Find where the given text appears and provide that cell's center as [x, y] coordinate. 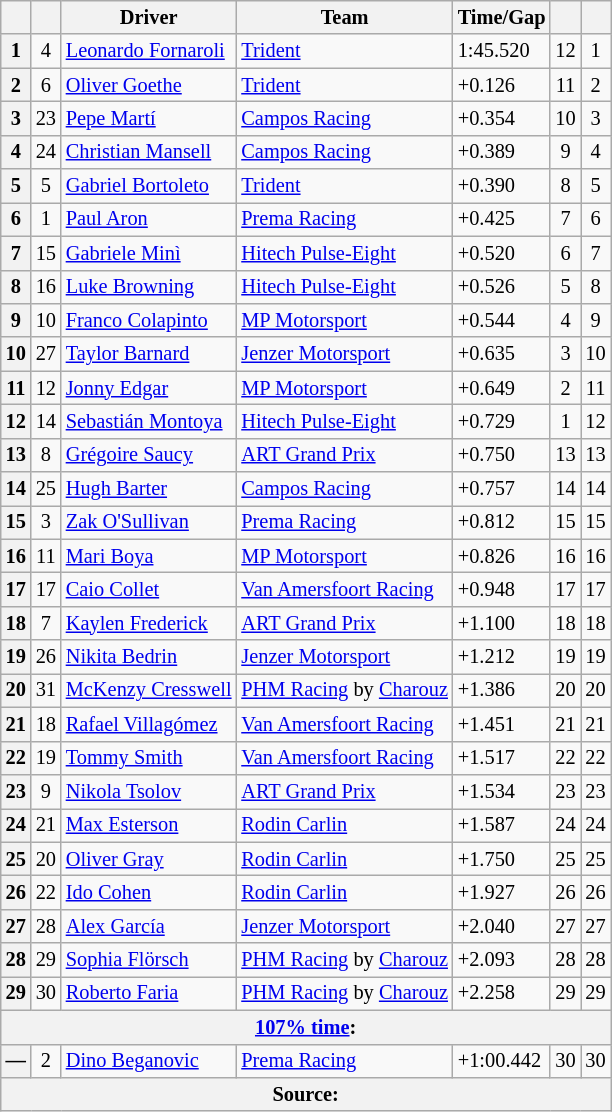
+1.100 [502, 623]
Sebastián Montoya [149, 421]
Max Esterson [149, 825]
Nikola Tsolov [149, 791]
Mari Boya [149, 556]
+2.258 [502, 993]
+0.354 [502, 118]
Alex García [149, 926]
Roberto Faria [149, 993]
+0.544 [502, 320]
Zak O'Sullivan [149, 522]
+0.750 [502, 455]
Gabriele Minì [149, 253]
+0.520 [502, 253]
+0.649 [502, 388]
Gabriel Bortoleto [149, 186]
+0.389 [502, 152]
Nikita Bedrin [149, 657]
Oliver Gray [149, 859]
+0.425 [502, 219]
Christian Mansell [149, 152]
+0.526 [502, 287]
Driver [149, 17]
Jonny Edgar [149, 388]
+0.729 [502, 421]
+0.948 [502, 589]
+2.093 [502, 960]
McKenzy Cresswell [149, 690]
Leonardo Fornaroli [149, 51]
+1.451 [502, 724]
Luke Browning [149, 287]
Dino Beganovic [149, 1061]
+0.812 [502, 522]
+0.126 [502, 85]
Paul Aron [149, 219]
31 [46, 690]
Taylor Barnard [149, 354]
Tommy Smith [149, 758]
+0.757 [502, 489]
Time/Gap [502, 17]
+0.390 [502, 186]
Team [344, 17]
Caio Collet [149, 589]
Oliver Goethe [149, 85]
+0.635 [502, 354]
Source: [306, 1094]
Franco Colapinto [149, 320]
Ido Cohen [149, 892]
+0.826 [502, 556]
+1.587 [502, 825]
Kaylen Frederick [149, 623]
1:45.520 [502, 51]
+1:00.442 [502, 1061]
+1.750 [502, 859]
Hugh Barter [149, 489]
Pepe Martí [149, 118]
+1.534 [502, 791]
+1.517 [502, 758]
+1.386 [502, 690]
+1.927 [502, 892]
+2.040 [502, 926]
Sophia Flörsch [149, 960]
Grégoire Saucy [149, 455]
— [16, 1061]
+1.212 [502, 657]
107% time: [306, 1027]
Rafael Villagómez [149, 724]
